Capture the cell that displays the provided text and extract its (X, Y) central coordinate. 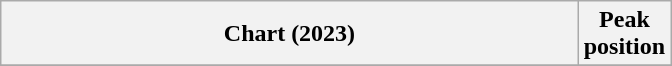
Chart (2023) (290, 34)
Peakposition (624, 34)
